Scan for the cell matching the given text and deliver its (x, y) coordinate at center. 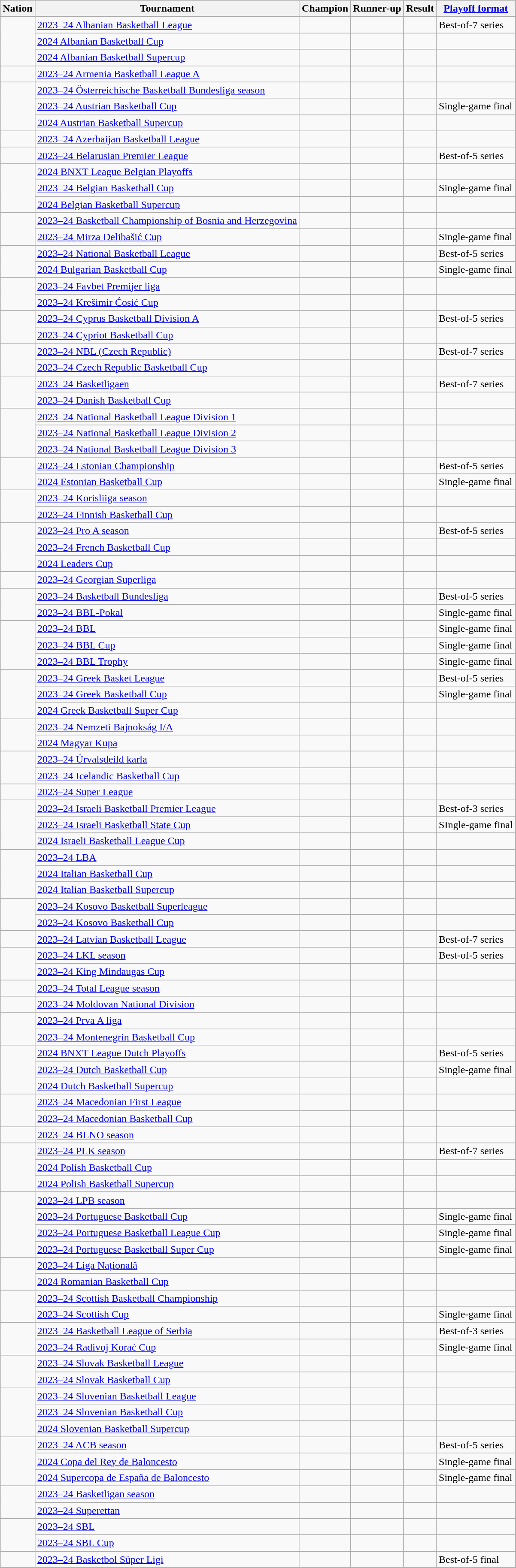
2023–24 King Mindaugas Cup (167, 971)
2023–24 Georgian Superliga (167, 580)
2023–24 Slovenian Basketball League (167, 1396)
2023–24 Cypriot Basketball Cup (167, 335)
2024 Polish Basketball Supercup (167, 1184)
2023–24 Basketbol Süper Ligi (167, 1559)
2023–24 Portuguese Basketball Super Cup (167, 1249)
2023–24 NBL (Czech Republic) (167, 351)
Best-of-5 final (476, 1559)
2024 Austrian Basketball Supercup (167, 123)
2023–24 Basketligan season (167, 1494)
2023–24 Icelandic Basketball Cup (167, 776)
Nation (18, 9)
2024 Leaders Cup (167, 564)
2024 Italian Basketball Supercup (167, 890)
2024 BNXT League Belgian Playoffs (167, 172)
2023–24 Israeli Basketball Premier League (167, 808)
2023–24 Superettan (167, 1510)
2023–24 Úrvalsdeild karla (167, 760)
2023–24 Portuguese Basketball Cup (167, 1216)
2023–24 Nemzeti Bajnokság I/A (167, 727)
2023–24 Belarusian Premier League (167, 155)
Playoff format (476, 9)
2024 Greek Basketball Super Cup (167, 710)
2023–24 Austrian Basketball Cup (167, 106)
SIngle-game final (476, 825)
2023–24 Slovak Basketball League (167, 1363)
2023–24 BBL Cup (167, 645)
2023–24 National Basketball League Division 1 (167, 416)
2023–24 Kosovo Basketball Cup (167, 923)
Champion (325, 9)
2023–24 Slovenian Basketball Cup (167, 1412)
2023–24 Total League season (167, 988)
2023–24 Basketball League of Serbia (167, 1331)
2023–24 Albanian Basketball League (167, 25)
2023–24 Basketball Championship of Bosnia and Herzegovina (167, 221)
2024 Romanian Basketball Cup (167, 1282)
2023–24 Azerbaijan Basketball League (167, 139)
2023–24 BBL (167, 629)
2023–24 Scottish Cup (167, 1315)
2023–24 Pro A season (167, 531)
2024 Copa del Rey de Baloncesto (167, 1461)
2024 Supercopa de España de Baloncesto (167, 1478)
2023–24 Moldovan National Division (167, 1004)
2023–24 BBL-Pokal (167, 612)
2023–24 Österreichische Basketball Bundesliga season (167, 90)
2023–24 Estonian Championship (167, 465)
2023–24 Basketball Bundesliga (167, 596)
Runner-up (377, 9)
2023–24 Latvian Basketball League (167, 939)
2023–24 Basketligaen (167, 384)
2023–24 Dutch Basketball Cup (167, 1070)
2024 Dutch Basketball Supercup (167, 1086)
2024 Albanian Basketball Cup (167, 41)
2023–24 Prva A liga (167, 1021)
2023–24 LKL season (167, 955)
2023–24 Korisliiga season (167, 498)
2024 Magyar Kupa (167, 743)
2023–24 Cyprus Basketball Division A (167, 319)
2023–24 Radivoj Korać Cup (167, 1347)
2023–24 National Basketball League Division 2 (167, 433)
2023–24 Liga Națională (167, 1266)
2023–24 National Basketball League (167, 253)
2023–24 Armenia Basketball League A (167, 74)
2023–24 Danish Basketball Cup (167, 400)
2023–24 Macedonian Basketball Cup (167, 1119)
2023–24 Greek Basket League (167, 678)
2023–24 SBL (167, 1527)
2024 Albanian Basketball Supercup (167, 57)
2023–24 Greek Basketball Cup (167, 694)
2023–24 Montenegrin Basketball Cup (167, 1037)
2023–24 Slovak Basketball Cup (167, 1380)
2023–24 Super League (167, 792)
2024 Israeli Basketball League Cup (167, 841)
2023–24 Kosovo Basketball Superleague (167, 906)
2023–24 Portuguese Basketball League Cup (167, 1233)
2023–24 Belgian Basketball Cup (167, 188)
Tournament (167, 9)
2024 Italian Basketball Cup (167, 874)
2024 Bulgarian Basketball Cup (167, 270)
2023–24 Favbet Premijer liga (167, 286)
2023–24 National Basketball League Division 3 (167, 449)
2024 BNXT League Dutch Playoffs (167, 1053)
2024 Polish Basketball Cup (167, 1167)
2023–24 LBA (167, 857)
2023–24 Israeli Basketball State Cup (167, 825)
2023–24 SBL Cup (167, 1543)
2023–24 PLK season (167, 1151)
2023–24 BLNO season (167, 1135)
2023–24 Krešimir Ćosić Cup (167, 302)
2023–24 BBL Trophy (167, 661)
2023–24 Finnish Basketball Cup (167, 515)
2023–24 Czech Republic Basketball Cup (167, 368)
2024 Slovenian Basketball Supercup (167, 1429)
2023–24 French Basketball Cup (167, 547)
2024 Estonian Basketball Cup (167, 482)
Result (420, 9)
2023–24 Scottish Basketball Championship (167, 1298)
2023–24 Macedonian First League (167, 1102)
2024 Belgian Basketball Supercup (167, 205)
2023–24 ACB season (167, 1445)
2023–24 Mirza Delibašić Cup (167, 237)
2023–24 LPB season (167, 1200)
